Determine the [X, Y] coordinate at the center of the cell enclosing the given text.  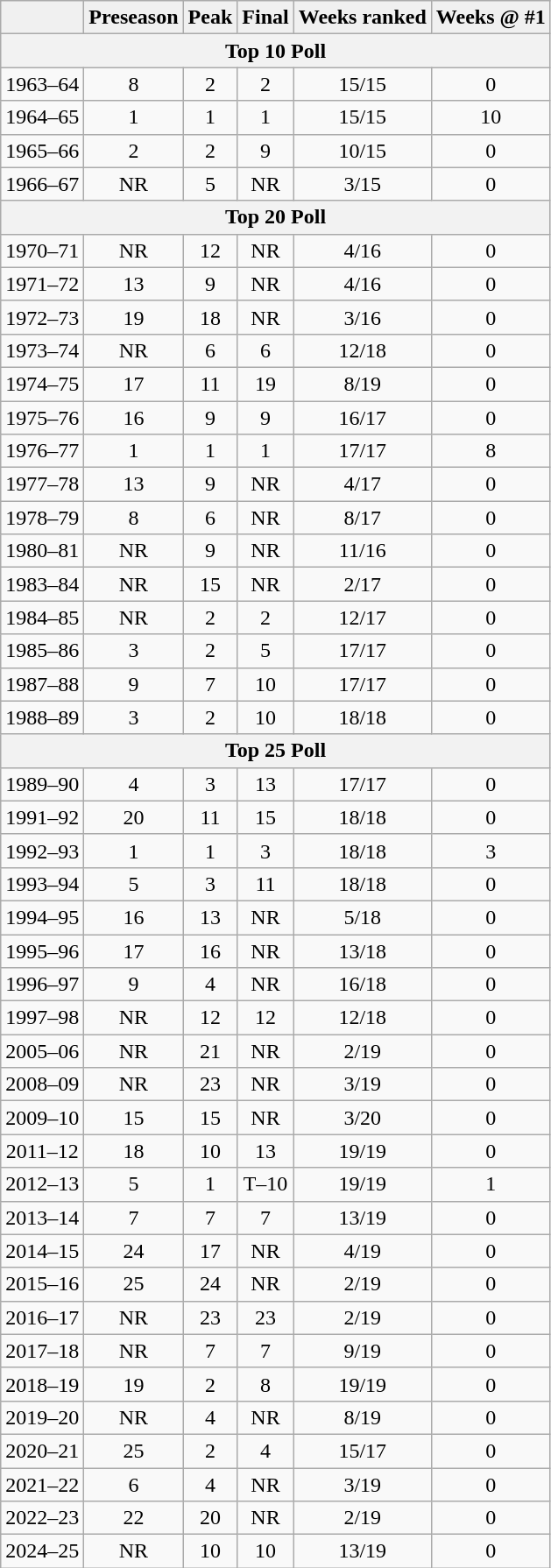
2014–15 [42, 1251]
4/17 [363, 484]
2017–18 [42, 1351]
1972–73 [42, 317]
1964–65 [42, 117]
Top 20 Poll [276, 217]
Preseason [133, 18]
1976–77 [42, 451]
5/18 [363, 917]
1965–66 [42, 151]
Peak [210, 18]
13/18 [363, 950]
Top 10 Poll [276, 51]
1996–97 [42, 985]
22 [133, 1518]
T–10 [265, 1184]
2024–25 [42, 1551]
4/19 [363, 1251]
Weeks ranked [363, 18]
3/15 [363, 184]
9/19 [363, 1351]
16/18 [363, 985]
2/17 [363, 584]
2016–17 [42, 1317]
3/20 [363, 1118]
2005–06 [42, 1051]
2011–12 [42, 1151]
16/17 [363, 418]
2012–13 [42, 1184]
1994–95 [42, 917]
15/17 [363, 1451]
2008–09 [42, 1084]
10/15 [363, 151]
1988–89 [42, 717]
1977–78 [42, 484]
1963–64 [42, 84]
1984–85 [42, 618]
2013–14 [42, 1218]
1978–79 [42, 518]
12/17 [363, 618]
Top 25 Poll [276, 751]
8/17 [363, 518]
3/16 [363, 317]
1997–98 [42, 1018]
2022–23 [42, 1518]
1987–88 [42, 684]
1991–92 [42, 817]
2019–20 [42, 1417]
11/16 [363, 551]
2020–21 [42, 1451]
1966–67 [42, 184]
1983–84 [42, 584]
1995–96 [42, 950]
1974–75 [42, 384]
1985–86 [42, 651]
1971–72 [42, 284]
1980–81 [42, 551]
1975–76 [42, 418]
1989–90 [42, 784]
1970–71 [42, 251]
1992–93 [42, 851]
1973–74 [42, 350]
2018–19 [42, 1384]
2015–16 [42, 1284]
21 [210, 1051]
1993–94 [42, 884]
2021–22 [42, 1485]
2009–10 [42, 1118]
Weeks @ #1 [491, 18]
Final [265, 18]
